Pinpoint the cell where the given text exists, returning its [X, Y] midpoint coordinate. 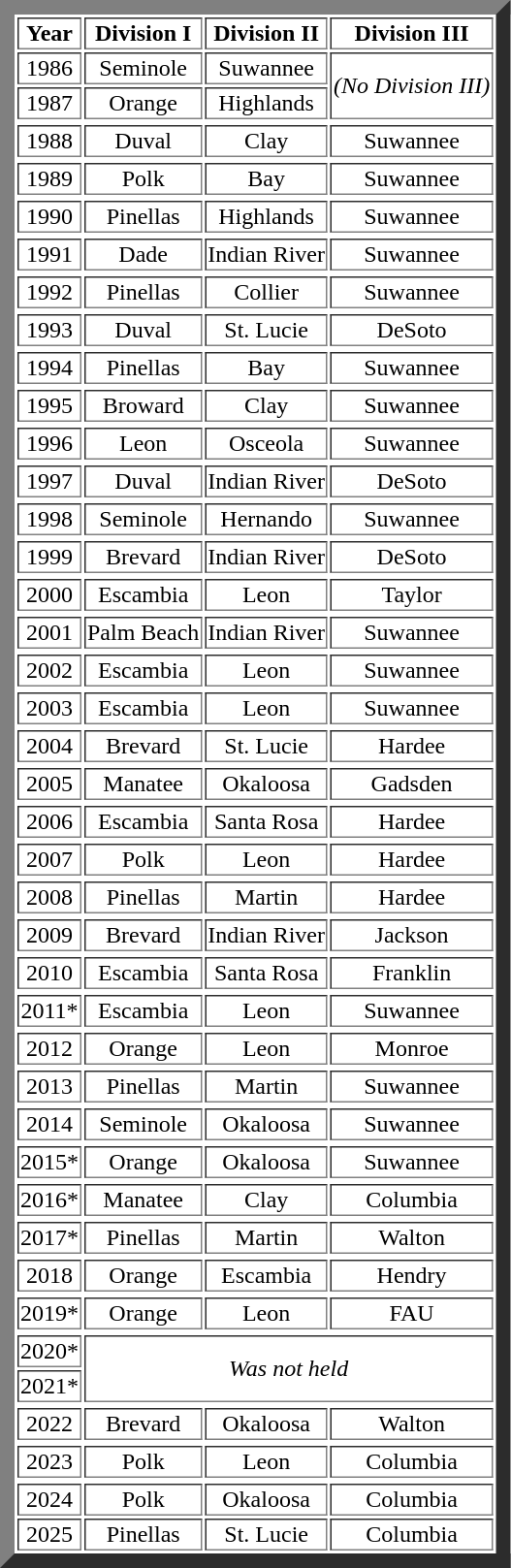
Palm Beach [144, 632]
Hendry [411, 1276]
1998 [49, 520]
2004 [49, 747]
2019* [49, 1313]
Division III [411, 33]
1999 [49, 557]
1987 [49, 103]
2013 [49, 1086]
2022 [49, 1424]
2001 [49, 632]
1986 [49, 68]
Division I [144, 33]
1989 [49, 178]
2011* [49, 1010]
1995 [49, 405]
1990 [49, 217]
Taylor [411, 595]
Division II [266, 33]
1993 [49, 330]
2012 [49, 1049]
Broward [144, 405]
Monroe [411, 1049]
2016* [49, 1200]
2018 [49, 1276]
1994 [49, 368]
Dade [144, 254]
2010 [49, 974]
2025 [49, 1534]
Franklin [411, 974]
Collier [266, 293]
1996 [49, 444]
2020* [49, 1352]
2002 [49, 671]
Was not held [289, 1369]
1997 [49, 481]
Osceola [266, 444]
1992 [49, 293]
2003 [49, 708]
Hernando [266, 520]
2023 [49, 1462]
Gadsden [411, 784]
(No Division III) [411, 85]
Year [49, 33]
1988 [49, 142]
2024 [49, 1499]
1991 [49, 254]
2009 [49, 935]
2006 [49, 822]
FAU [411, 1313]
2015* [49, 1162]
2005 [49, 784]
2021* [49, 1387]
2017* [49, 1237]
2000 [49, 595]
2007 [49, 859]
Jackson [411, 935]
2008 [49, 898]
2014 [49, 1125]
